Pinpoint the cell where the given text exists, returning its (x, y) midpoint coordinate. 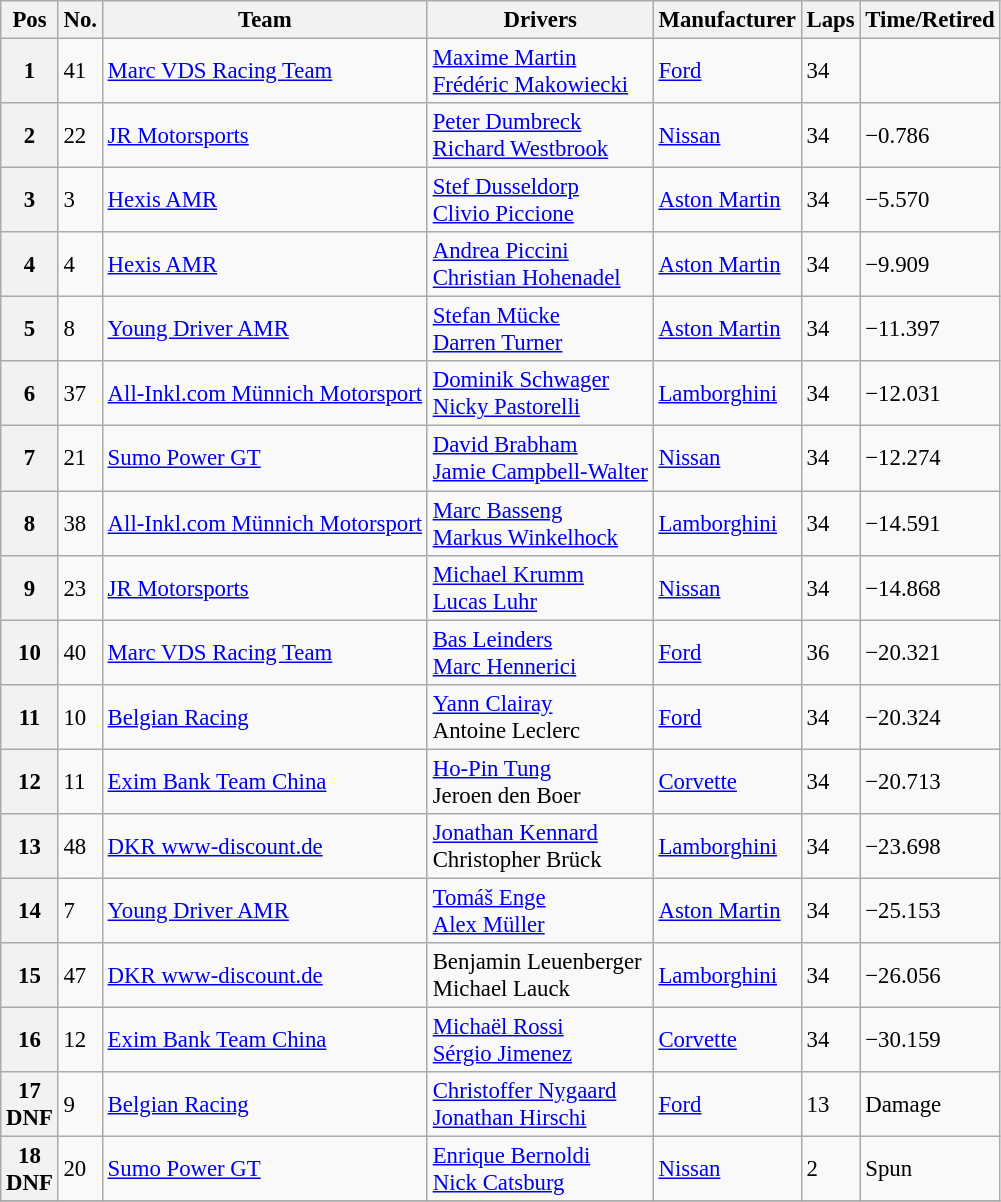
47 (80, 976)
38 (80, 524)
David Brabham Jamie Campbell-Walter (540, 458)
−12.274 (930, 458)
14 (30, 910)
−14.868 (930, 588)
Pos (30, 20)
Benjamin Leuenberger Michael Lauck (540, 976)
Stef Dusseldorp Clivio Piccione (540, 200)
Enrique Bernoldi Nick Catsburg (540, 1170)
−30.159 (930, 1040)
48 (80, 846)
Stefan Mücke Darren Turner (540, 330)
−0.786 (930, 136)
Jonathan Kennard Christopher Brück (540, 846)
18DNF (30, 1170)
Bas Leinders Marc Hennerici (540, 652)
40 (80, 652)
Tomáš Enge Alex Müller (540, 910)
17DNF (30, 1104)
−20.321 (930, 652)
Team (264, 20)
Damage (930, 1104)
20 (80, 1170)
23 (80, 588)
Maxime Martin Frédéric Makowiecki (540, 72)
Michaël Rossi Sérgio Jimenez (540, 1040)
5 (30, 330)
−14.591 (930, 524)
16 (30, 1040)
36 (830, 652)
Andrea Piccini Christian Hohenadel (540, 264)
1 (30, 72)
−20.713 (930, 782)
Drivers (540, 20)
Yann Clairay Antoine Leclerc (540, 716)
Marc Basseng Markus Winkelhock (540, 524)
6 (30, 394)
Christoffer Nygaard Jonathan Hirschi (540, 1104)
−25.153 (930, 910)
−11.397 (930, 330)
41 (80, 72)
Ho-Pin Tung Jeroen den Boer (540, 782)
Peter Dumbreck Richard Westbrook (540, 136)
15 (30, 976)
21 (80, 458)
22 (80, 136)
Manufacturer (727, 20)
37 (80, 394)
−20.324 (930, 716)
−12.031 (930, 394)
No. (80, 20)
Dominik Schwager Nicky Pastorelli (540, 394)
−26.056 (930, 976)
Spun (930, 1170)
Laps (830, 20)
−5.570 (930, 200)
Michael Krumm Lucas Luhr (540, 588)
−23.698 (930, 846)
Time/Retired (930, 20)
−9.909 (930, 264)
